Return [X, Y] of the center of cell containing provided text 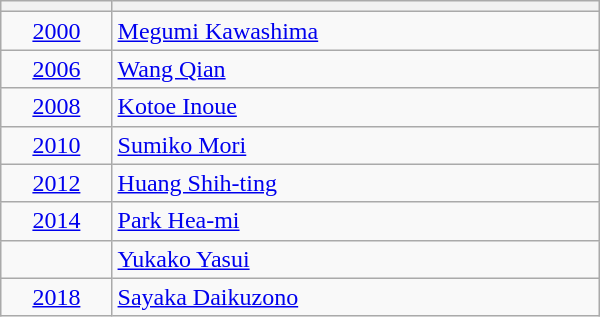
Yukako Yasui [356, 259]
Megumi Kawashima [356, 31]
2006 [56, 69]
2010 [56, 145]
Park Hea-mi [356, 221]
Kotoe Inoue [356, 107]
Sayaka Daikuzono [356, 297]
Huang Shih-ting [356, 183]
Sumiko Mori [356, 145]
2018 [56, 297]
2014 [56, 221]
Wang Qian [356, 69]
2000 [56, 31]
2008 [56, 107]
2012 [56, 183]
